Find where the given text appears and provide that cell's center as (x, y) coordinate. 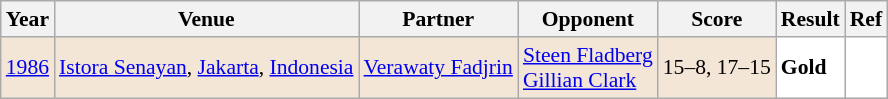
Result (810, 19)
15–8, 17–15 (717, 68)
1986 (28, 68)
Gold (810, 68)
Ref (866, 19)
Score (717, 19)
Verawaty Fadjrin (438, 68)
Opponent (588, 19)
Istora Senayan, Jakarta, Indonesia (206, 68)
Partner (438, 19)
Steen Fladberg Gillian Clark (588, 68)
Year (28, 19)
Venue (206, 19)
